Detect which cell encompasses the target text, then output its [X, Y] center coordinate. 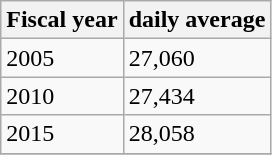
2010 [62, 96]
27,434 [197, 96]
27,060 [197, 58]
Fiscal year [62, 20]
daily average [197, 20]
2015 [62, 134]
28,058 [197, 134]
2005 [62, 58]
